Locate the cell with the specified text and output its (x, y) center coordinate. 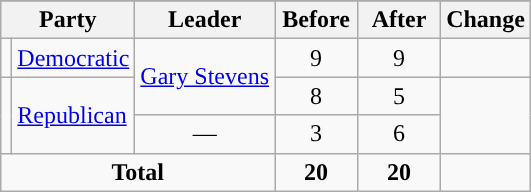
3 (316, 134)
5 (400, 96)
Republican (74, 115)
6 (400, 134)
Leader (205, 20)
— (205, 134)
8 (316, 96)
Gary Stevens (205, 77)
Change (486, 20)
After (400, 20)
Before (316, 20)
Party (68, 20)
Total (138, 172)
Democratic (74, 58)
